Locate the cell with the specified text and output its (X, Y) center coordinate. 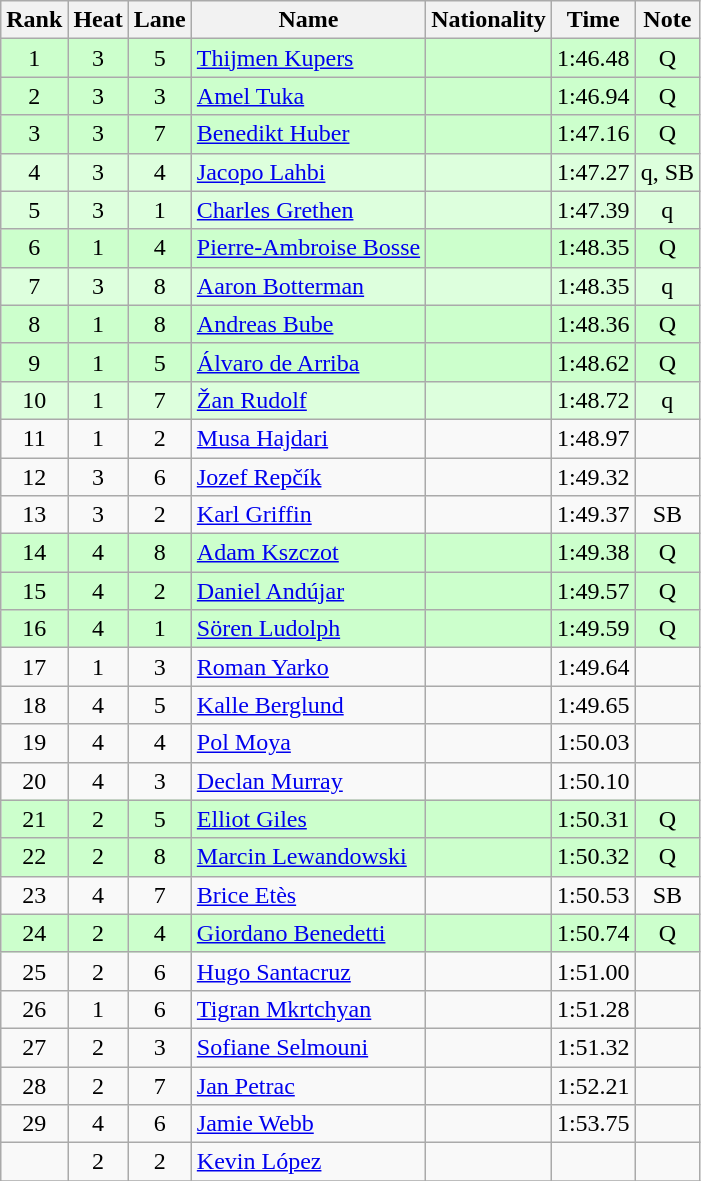
Jozef Repčík (308, 477)
1:49.57 (593, 591)
14 (34, 553)
1:46.48 (593, 58)
1:47.39 (593, 210)
18 (34, 705)
10 (34, 400)
Marcin Lewandowski (308, 857)
13 (34, 515)
1:53.75 (593, 1124)
12 (34, 477)
Giordano Benedetti (308, 933)
21 (34, 819)
Jacopo Lahbi (308, 172)
1:52.21 (593, 1085)
1:49.38 (593, 553)
1:50.10 (593, 781)
16 (34, 629)
19 (34, 743)
1:46.94 (593, 96)
Time (593, 20)
Andreas Bube (308, 324)
1:51.28 (593, 1009)
Thijmen Kupers (308, 58)
1:50.32 (593, 857)
1:48.97 (593, 438)
27 (34, 1047)
1:50.31 (593, 819)
1:49.37 (593, 515)
1:50.53 (593, 895)
q, SB (667, 172)
Aaron Botterman (308, 286)
Amel Tuka (308, 96)
17 (34, 667)
1:48.36 (593, 324)
Roman Yarko (308, 667)
Note (667, 20)
26 (34, 1009)
1:49.32 (593, 477)
Sofiane Selmouni (308, 1047)
25 (34, 971)
1:51.00 (593, 971)
Declan Murray (308, 781)
9 (34, 362)
Musa Hajdari (308, 438)
1:48.72 (593, 400)
1:48.62 (593, 362)
23 (34, 895)
1:50.74 (593, 933)
22 (34, 857)
1:51.32 (593, 1047)
Žan Rudolf (308, 400)
1:47.27 (593, 172)
15 (34, 591)
Elliot Giles (308, 819)
1:49.65 (593, 705)
28 (34, 1085)
1:47.16 (593, 134)
Pol Moya (308, 743)
Rank (34, 20)
Sören Ludolph (308, 629)
Hugo Santacruz (308, 971)
Daniel Andújar (308, 591)
Nationality (489, 20)
Adam Kszczot (308, 553)
Benedikt Huber (308, 134)
1:49.59 (593, 629)
20 (34, 781)
Pierre-Ambroise Bosse (308, 248)
Tigran Mkrtchyan (308, 1009)
Brice Etès (308, 895)
Kevin López (308, 1162)
Jamie Webb (308, 1124)
Name (308, 20)
1:49.64 (593, 667)
Charles Grethen (308, 210)
1:50.03 (593, 743)
29 (34, 1124)
Jan Petrac (308, 1085)
Karl Griffin (308, 515)
Lane (160, 20)
Heat (98, 20)
Kalle Berglund (308, 705)
Álvaro de Arriba (308, 362)
11 (34, 438)
24 (34, 933)
